Identify which cell holds the provided text, then report its [X, Y] central coordinate. 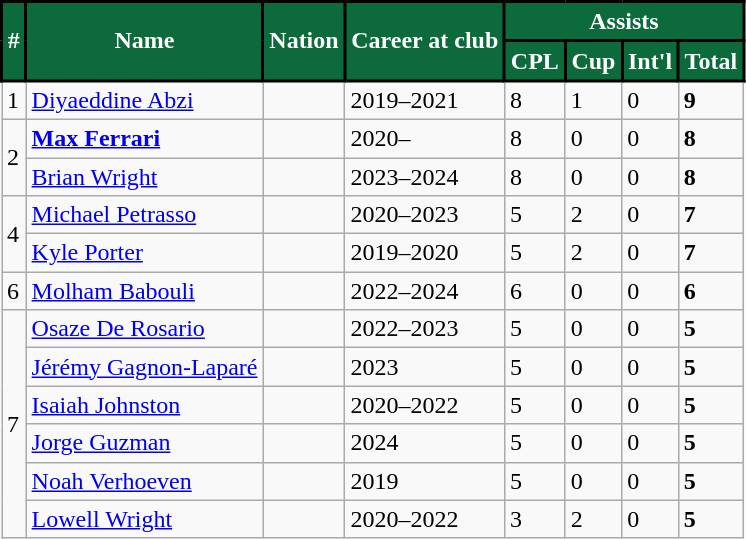
4 [14, 234]
Kyle Porter [144, 253]
# [14, 42]
Int'l [650, 61]
Noah Verhoeven [144, 481]
Cup [594, 61]
Lowell Wright [144, 519]
Molham Babouli [144, 291]
3 [536, 519]
Career at club [425, 42]
Michael Petrasso [144, 215]
Jérémy Gagnon-Laparé [144, 367]
Assists [624, 22]
Osaze De Rosario [144, 329]
2023–2024 [425, 177]
2024 [425, 443]
Brian Wright [144, 177]
Diyaeddine Abzi [144, 100]
CPL [536, 61]
Max Ferrari [144, 138]
Total [710, 61]
2019–2021 [425, 100]
Isaiah Johnston [144, 405]
2020–2023 [425, 215]
2022–2023 [425, 329]
Name [144, 42]
2022–2024 [425, 291]
2020– [425, 138]
Jorge Guzman [144, 443]
Nation [304, 42]
2023 [425, 367]
9 [710, 100]
2019 [425, 481]
2019–2020 [425, 253]
